Locate the cell with the specified text and output its (X, Y) center coordinate. 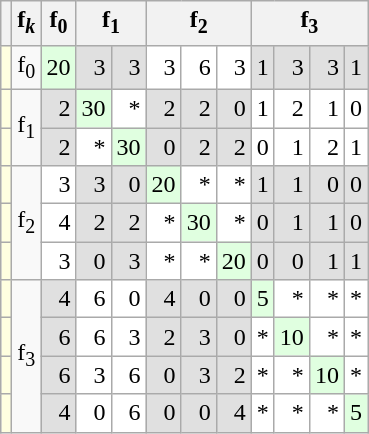
fk (26, 23)
